Return the (x, y) coordinate for the center point of the cell that contains the specified text.  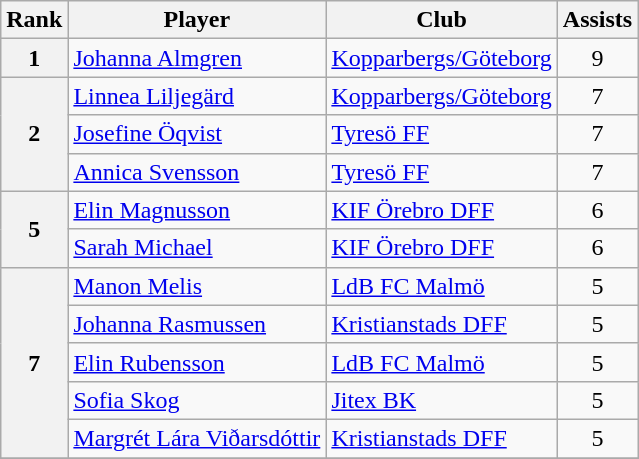
Margrét Lára Viðarsdóttir (197, 438)
9 (597, 58)
Assists (597, 20)
2 (34, 134)
Johanna Rasmussen (197, 324)
Club (442, 20)
Manon Melis (197, 286)
Elin Magnusson (197, 210)
Rank (34, 20)
Johanna Almgren (197, 58)
Sofia Skog (197, 400)
Annica Svensson (197, 172)
1 (34, 58)
Sarah Michael (197, 248)
Jitex BK (442, 400)
Josefine Öqvist (197, 134)
Player (197, 20)
Elin Rubensson (197, 362)
Linnea Liljegärd (197, 96)
